Locate the cell with the specified text and output its (x, y) center coordinate. 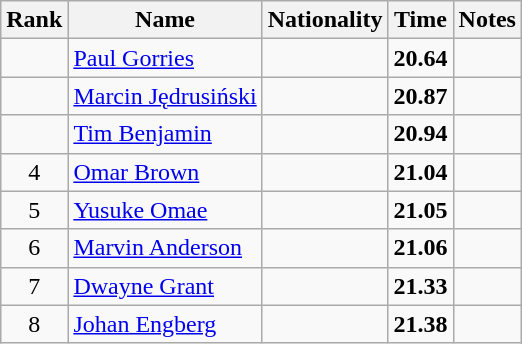
20.87 (420, 96)
Johan Engberg (165, 324)
Yusuke Omae (165, 210)
Rank (34, 20)
8 (34, 324)
Nationality (325, 20)
5 (34, 210)
21.04 (420, 172)
Paul Gorries (165, 58)
20.94 (420, 134)
6 (34, 248)
Marvin Anderson (165, 248)
7 (34, 286)
Name (165, 20)
Omar Brown (165, 172)
21.38 (420, 324)
20.64 (420, 58)
21.33 (420, 286)
21.05 (420, 210)
Notes (487, 20)
Dwayne Grant (165, 286)
Time (420, 20)
21.06 (420, 248)
4 (34, 172)
Tim Benjamin (165, 134)
Marcin Jędrusiński (165, 96)
